Return [x, y] of the center of cell containing provided text 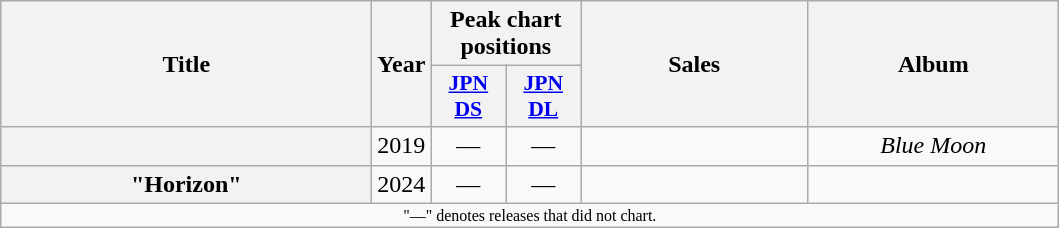
"—" denotes releases that did not chart. [530, 215]
JPNDS [468, 96]
JPNDL [544, 96]
"Horizon" [186, 184]
2024 [402, 184]
Peak chartpositions [506, 34]
Sales [694, 64]
Album [934, 64]
2019 [402, 146]
Blue Moon [934, 146]
Title [186, 64]
Year [402, 64]
